Extract the (x, y) coordinate from the center of the cell holding the provided text.  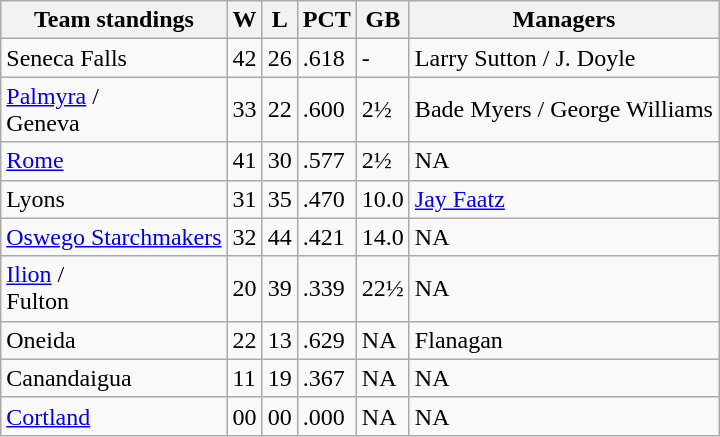
Larry Sutton / J. Doyle (564, 58)
.618 (326, 58)
.421 (326, 237)
44 (280, 237)
19 (280, 378)
Ilion /Fulton (114, 288)
42 (244, 58)
Bade Myers / George Williams (564, 110)
Seneca Falls (114, 58)
.629 (326, 340)
13 (280, 340)
.600 (326, 110)
L (280, 20)
Cortland (114, 416)
PCT (326, 20)
26 (280, 58)
GB (382, 20)
Oswego Starchmakers (114, 237)
Team standings (114, 20)
11 (244, 378)
.577 (326, 161)
Lyons (114, 199)
22½ (382, 288)
41 (244, 161)
Jay Faatz (564, 199)
31 (244, 199)
- (382, 58)
33 (244, 110)
Oneida (114, 340)
35 (280, 199)
10.0 (382, 199)
Flanagan (564, 340)
W (244, 20)
Palmyra /Geneva (114, 110)
30 (280, 161)
.339 (326, 288)
.470 (326, 199)
Canandaigua (114, 378)
Rome (114, 161)
.000 (326, 416)
39 (280, 288)
20 (244, 288)
.367 (326, 378)
14.0 (382, 237)
Managers (564, 20)
32 (244, 237)
